From the cell containing the given text, extract its center point as (x, y) coordinate. 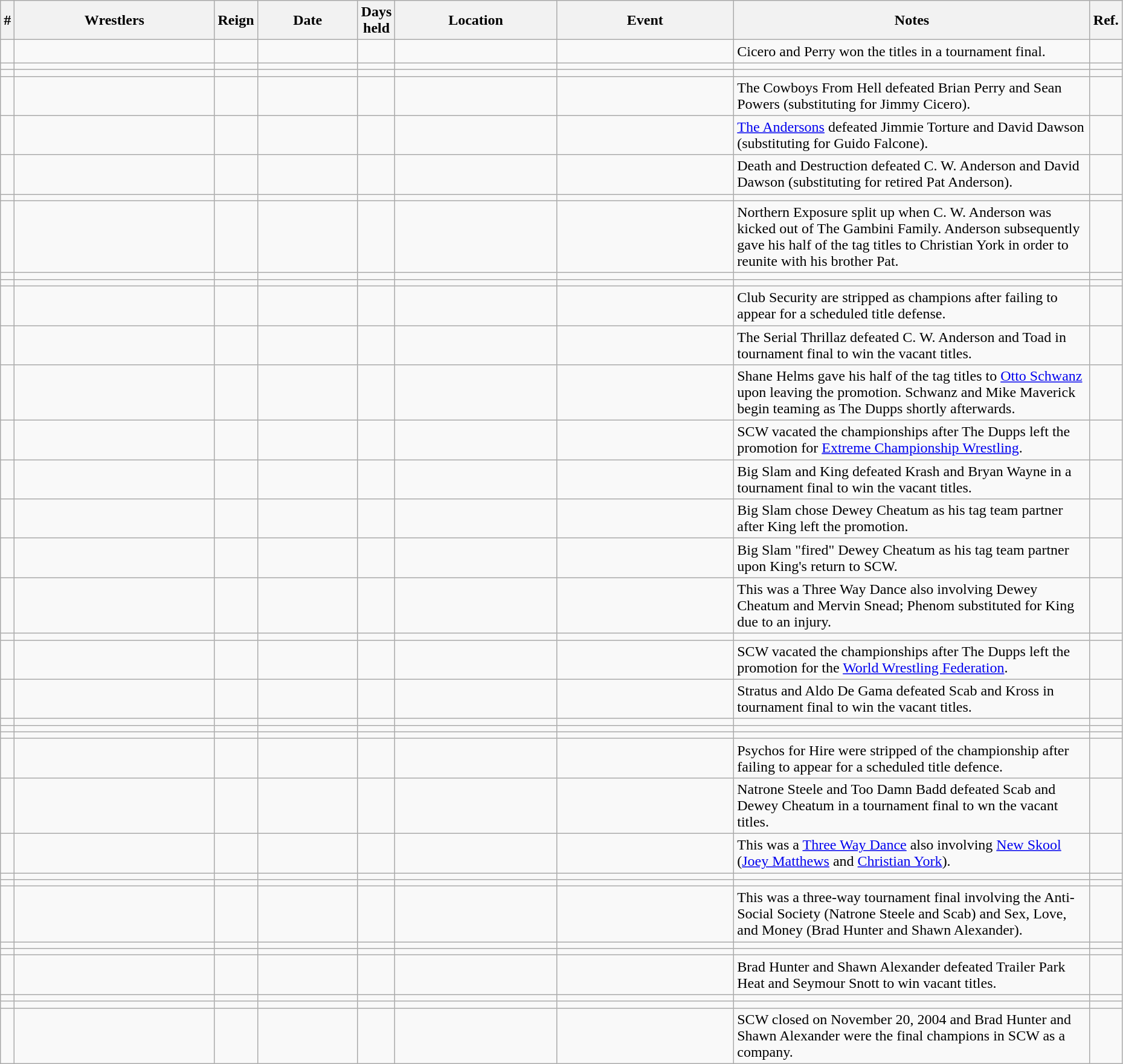
Cicero and Perry won the titles in a tournament final. (912, 51)
Big Slam chose Dewey Cheatum as his tag team partner after King left the promotion. (912, 518)
Daysheld (376, 21)
SCW vacated the championships after The Dupps left the promotion for Extreme Championship Wrestling. (912, 440)
This was a Three Way Dance also involving Dewey Cheatum and Mervin Snead; Phenom substituted for King due to an injury. (912, 605)
Psychos for Hire were stripped of the championship after failing to appear for a scheduled title defence. (912, 758)
SCW closed on November 20, 2004 and Brad Hunter and Shawn Alexander were the final champions in SCW as a company. (912, 1036)
Big Slam "fired" Dewey Cheatum as his tag team partner upon King's return to SCW. (912, 558)
Stratus and Aldo De Gama defeated Scab and Kross in tournament final to win the vacant titles. (912, 698)
Wrestlers (115, 21)
Natrone Steele and Too Damn Badd defeated Scab and Dewey Cheatum in a tournament final to wn the vacant titles. (912, 805)
The Cowboys From Hell defeated Brian Perry and Sean Powers (substituting for Jimmy Cicero). (912, 95)
Event (645, 21)
Big Slam and King defeated Krash and Bryan Wayne in a tournament final to win the vacant titles. (912, 480)
The Serial Thrillaz defeated C. W. Anderson and Toad in tournament final to win the vacant titles. (912, 344)
Location (476, 21)
Notes (912, 21)
SCW vacated the championships after The Dupps left the promotion for the World Wrestling Federation. (912, 660)
Date (307, 21)
Ref. (1105, 21)
Reign (236, 21)
Club Security are stripped as champions after failing to appear for a scheduled title defense. (912, 306)
# (7, 21)
This was a Three Way Dance also involving New Skool (Joey Matthews and Christian York). (912, 853)
Brad Hunter and Shawn Alexander defeated Trailer Park Heat and Seymour Snott to win vacant titles. (912, 975)
Death and Destruction defeated C. W. Anderson and David Dawson (substituting for retired Pat Anderson). (912, 174)
The Andersons defeated Jimmie Torture and David Dawson (substituting for Guido Falcone). (912, 135)
